Locate the cell with the specified text and output its (x, y) center coordinate. 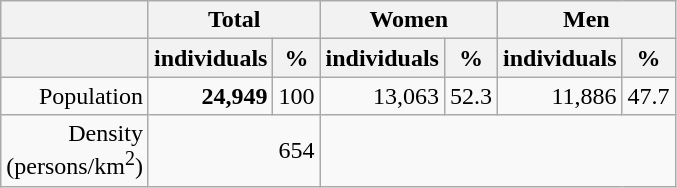
100 (296, 96)
654 (234, 151)
Density(persons/km2) (75, 151)
13,063 (382, 96)
11,886 (560, 96)
24,949 (210, 96)
52.3 (470, 96)
Population (75, 96)
Men (587, 20)
47.7 (648, 96)
Women (409, 20)
Total (234, 20)
